Capture the cell that displays the provided text and extract its (x, y) central coordinate. 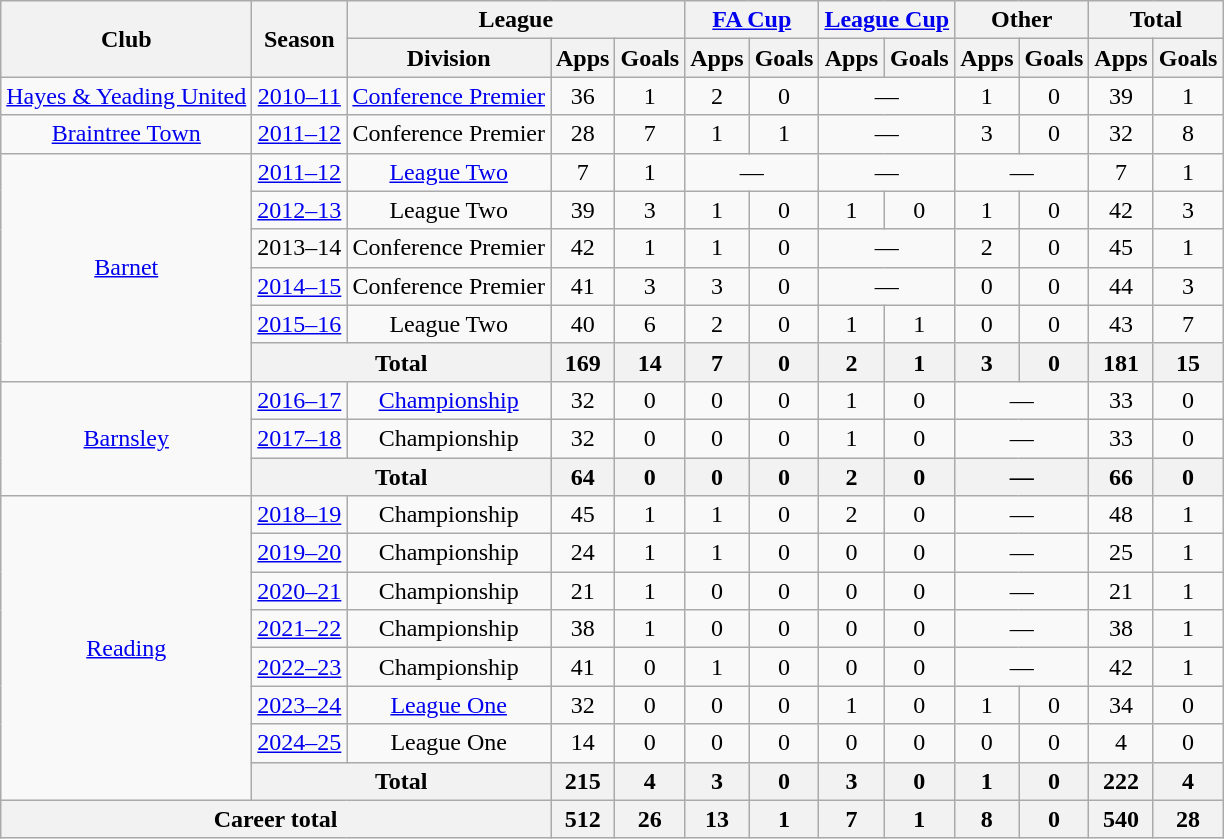
Career total (276, 819)
24 (582, 553)
Club (126, 39)
FA Cup (752, 20)
66 (1121, 477)
2022–23 (300, 667)
2024–25 (300, 743)
222 (1121, 781)
2019–20 (300, 553)
2015–16 (300, 324)
25 (1121, 553)
169 (582, 362)
League (516, 20)
Hayes & Yeading United (126, 96)
2016–17 (300, 400)
15 (1188, 362)
44 (1121, 286)
64 (582, 477)
40 (582, 324)
2012–13 (300, 210)
540 (1121, 819)
34 (1121, 705)
2021–22 (300, 629)
26 (650, 819)
Reading (126, 648)
2014–15 (300, 286)
Barnsley (126, 438)
43 (1121, 324)
2013–14 (300, 248)
2018–19 (300, 515)
181 (1121, 362)
2017–18 (300, 438)
Barnet (126, 267)
512 (582, 819)
48 (1121, 515)
Division (449, 58)
2020–21 (300, 591)
Other (1022, 20)
2023–24 (300, 705)
Season (300, 39)
215 (582, 781)
Braintree Town (126, 134)
2010–11 (300, 96)
6 (650, 324)
13 (717, 819)
36 (582, 96)
League Cup (887, 20)
